Identify which cell holds the provided text, then report its [X, Y] central coordinate. 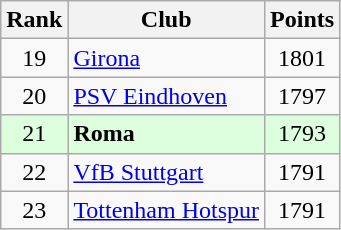
1801 [302, 58]
Rank [34, 20]
Points [302, 20]
PSV Eindhoven [166, 96]
21 [34, 134]
Roma [166, 134]
VfB Stuttgart [166, 172]
Tottenham Hotspur [166, 210]
20 [34, 96]
23 [34, 210]
22 [34, 172]
Girona [166, 58]
1797 [302, 96]
1793 [302, 134]
19 [34, 58]
Club [166, 20]
